Search for the cell housing the specified text and yield its [x, y] center coordinate. 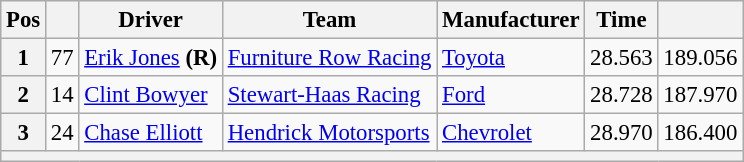
Clint Bowyer [150, 95]
1 [24, 58]
Driver [150, 20]
Pos [24, 20]
Team [329, 20]
28.563 [622, 58]
Hendrick Motorsports [329, 133]
Toyota [511, 58]
Chase Elliott [150, 133]
Manufacturer [511, 20]
189.056 [700, 58]
186.400 [700, 133]
Stewart-Haas Racing [329, 95]
77 [62, 58]
24 [62, 133]
Ford [511, 95]
3 [24, 133]
187.970 [700, 95]
28.970 [622, 133]
Furniture Row Racing [329, 58]
Chevrolet [511, 133]
Erik Jones (R) [150, 58]
2 [24, 95]
14 [62, 95]
28.728 [622, 95]
Time [622, 20]
